Locate the cell with the specified text and output its (x, y) center coordinate. 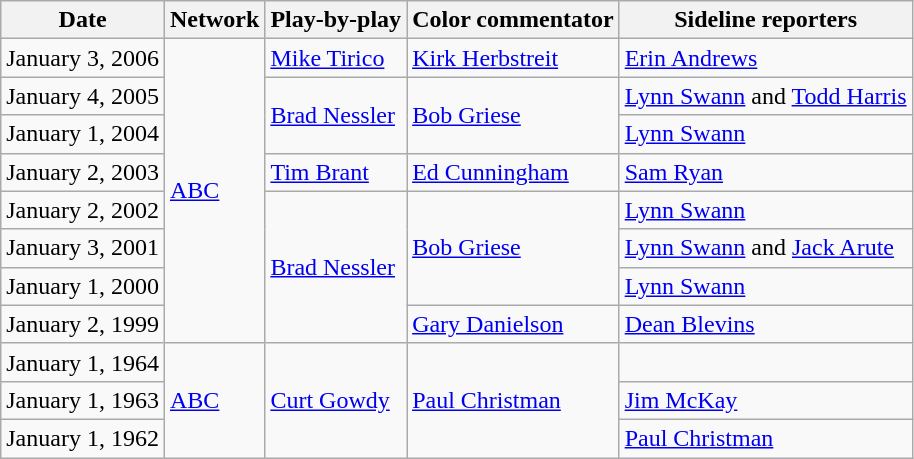
January 2, 1999 (83, 324)
Sideline reporters (766, 20)
Date (83, 20)
Network (214, 20)
January 3, 2006 (83, 58)
Ed Cunningham (514, 172)
Sam Ryan (766, 172)
Jim McKay (766, 400)
January 3, 2001 (83, 248)
January 1, 1962 (83, 438)
Dean Blevins (766, 324)
January 4, 2005 (83, 96)
January 1, 1963 (83, 400)
January 1, 2004 (83, 134)
Lynn Swann and Jack Arute (766, 248)
Mike Tirico (336, 58)
Color commentator (514, 20)
Play-by-play (336, 20)
Kirk Herbstreit (514, 58)
Erin Andrews (766, 58)
January 1, 2000 (83, 286)
January 2, 2002 (83, 210)
Curt Gowdy (336, 400)
January 1, 1964 (83, 362)
Gary Danielson (514, 324)
January 2, 2003 (83, 172)
Tim Brant (336, 172)
Lynn Swann and Todd Harris (766, 96)
